Extract the [x, y] coordinate from the center of the cell holding the provided text.  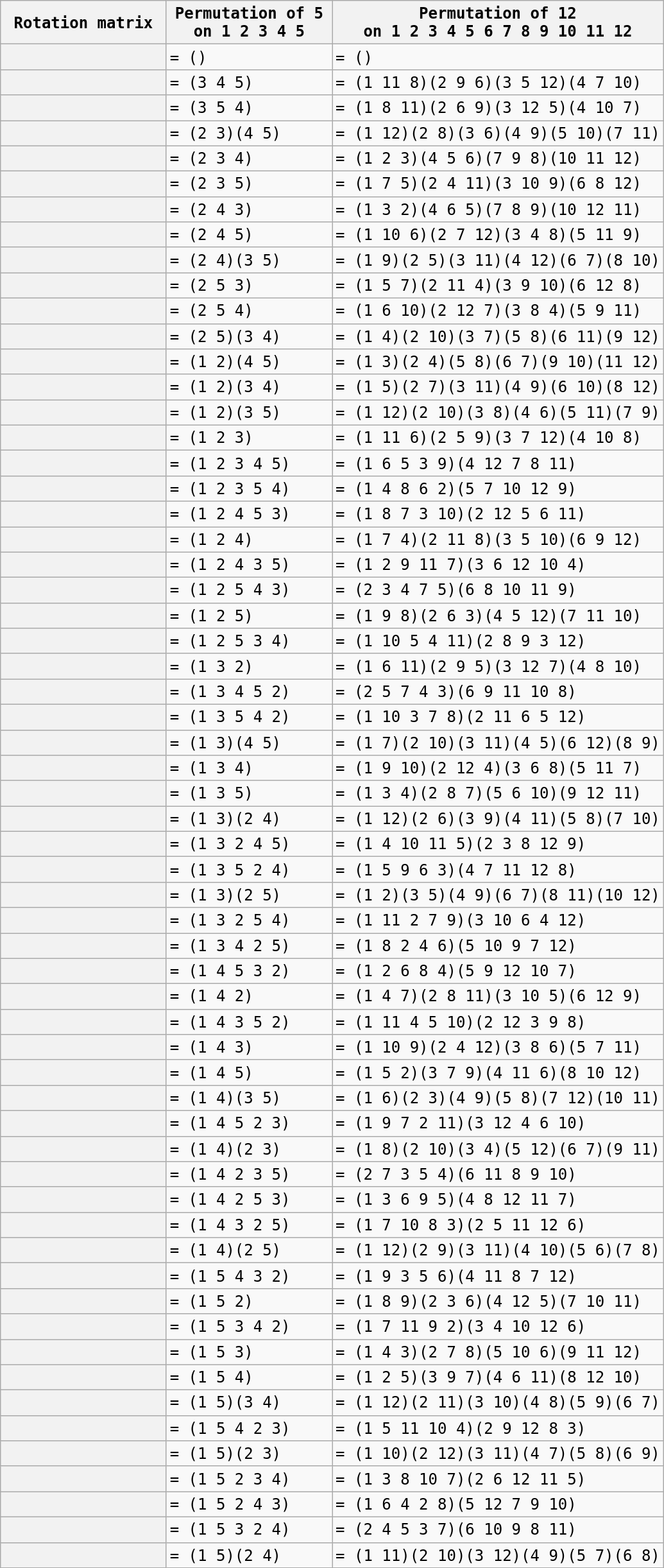
= (1 2 4 5 3) [249, 514]
= (1 4 10 11 5)(2 3 8 12 9) [498, 844]
= (1 7 10 8 3)(2 5 11 12 6) [498, 1225]
= (1 4 2) [249, 997]
= (1 6 5 3 9)(4 12 7 8 11) [498, 463]
= (1 2 4) [249, 539]
= (1 4 2 3 5) [249, 1175]
= (1 7 4)(2 11 8)(3 5 10)(6 9 12) [498, 539]
Permutation of 12on 1 2 3 4 5 6 7 8 9 10 11 12 [498, 22]
= (1 11 2 7 9)(3 10 6 4 12) [498, 920]
= (2 5 7 4 3)(6 9 11 10 8) [498, 692]
= (1 10 5 4 11)(2 8 9 3 12) [498, 641]
= (1 9)(2 5)(3 11)(4 12)(6 7)(8 10) [498, 260]
= (1 6 11)(2 9 5)(3 12 7)(4 8 10) [498, 666]
= (1 10)(2 12)(3 11)(4 7)(5 8)(6 9) [498, 1454]
= (1 10 9)(2 4 12)(3 8 6)(5 7 11) [498, 1047]
= (1 8 7 3 10)(2 12 5 6 11) [498, 514]
= (1 5 3) [249, 1352]
= (1 7 5)(2 4 11)(3 10 9)(6 8 12) [498, 184]
= (1 5 7)(2 11 4)(3 9 10)(6 12 8) [498, 286]
= (1 3 8 10 7)(2 6 12 11 5) [498, 1479]
= (1 3 4 2 5) [249, 946]
= (1 7)(2 10)(3 11)(4 5)(6 12)(8 9) [498, 743]
= (1 7 11 9 2)(3 4 10 12 6) [498, 1327]
= (1 5 9 6 3)(4 7 11 12 8) [498, 870]
= (2 5)(3 4) [249, 336]
= (1 2 5 3 4) [249, 641]
= (1 4 5) [249, 1073]
= (1 5 11 10 4)(2 9 12 8 3) [498, 1428]
= (1 10 3 7 8)(2 11 6 5 12) [498, 717]
= (1 2)(3 5) [249, 413]
= (1 2)(3 4) [249, 387]
= (1 5 2) [249, 1301]
= (1 5)(2 3) [249, 1454]
= (1 4 3 5 2) [249, 1022]
= (1 5 3 2 4) [249, 1529]
= (1 2 4 3 5) [249, 565]
= (1 3 5 4 2) [249, 717]
= (1 5)(3 4) [249, 1403]
= (1 5 4 2 3) [249, 1428]
= (1 8 11)(2 6 9)(3 12 5)(4 10 7) [498, 108]
= (1 9 3 5 6)(4 11 8 7 12) [498, 1276]
= (1 12)(2 9)(3 11)(4 10)(5 6)(7 8) [498, 1250]
= (3 5 4) [249, 108]
= (1 12)(2 6)(3 9)(4 11)(5 8)(7 10) [498, 819]
= (1 11 8)(2 9 6)(3 5 12)(4 7 10) [498, 82]
= (2 3 4 7 5)(6 8 10 11 9) [498, 590]
= (1 3 2 4 5) [249, 844]
= (1 3 2 5 4) [249, 920]
= (2 3 4) [249, 159]
= (1 12)(2 10)(3 8)(4 6)(5 11)(7 9) [498, 413]
= (1 3)(2 5) [249, 895]
= (1 9 8)(2 6 3)(4 5 12)(7 11 10) [498, 616]
= (1 5)(2 4) [249, 1555]
= (1 4 3) [249, 1047]
= (2 7 3 5 4)(6 11 8 9 10) [498, 1175]
= (1 2 5) [249, 616]
= (1 11)(2 10)(3 12)(4 9)(5 7)(6 8) [498, 1555]
= (1 4 3)(2 7 8)(5 10 6)(9 11 12) [498, 1352]
= (1 9 10)(2 12 4)(3 6 8)(5 11 7) [498, 768]
= (1 3 6 9 5)(4 8 12 11 7) [498, 1200]
= (1 4 3 2 5) [249, 1225]
= (1 2)(3 5)(4 9)(6 7)(8 11)(10 12) [498, 895]
= (1 5 3 4 2) [249, 1327]
= (1 2 3)(4 5 6)(7 9 8)(10 11 12) [498, 159]
= (1 3 2) [249, 666]
= (1 4 2 5 3) [249, 1200]
= (1 4)(2 10)(3 7)(5 8)(6 11)(9 12) [498, 336]
= (1 8 2 4 6)(5 10 9 7 12) [498, 946]
= (1 5 2 3 4) [249, 1479]
= (1 3 5 2 4) [249, 870]
= (1 9 7 2 11)(3 12 4 6 10) [498, 1123]
= (1 2 9 11 7)(3 6 12 10 4) [498, 565]
= (2 4)(3 5) [249, 260]
= (1 5 4) [249, 1377]
= (1 4 5 3 2) [249, 971]
= (1 6)(2 3)(4 9)(5 8)(7 12)(10 11) [498, 1098]
= (1 4)(3 5) [249, 1098]
= (2 4 3) [249, 209]
= (1 12)(2 8)(3 6)(4 9)(5 10)(7 11) [498, 134]
= (1 4)(2 3) [249, 1149]
= (1 4)(2 5) [249, 1250]
= (1 2)(4 5) [249, 362]
= (1 6 10)(2 12 7)(3 8 4)(5 9 11) [498, 311]
= (1 5 4 3 2) [249, 1276]
= (2 5 3) [249, 286]
= (2 4 5 3 7)(6 10 9 8 11) [498, 1529]
= (1 6 4 2 8)(5 12 7 9 10) [498, 1504]
= (1 8)(2 10)(3 4)(5 12)(6 7)(9 11) [498, 1149]
= (1 4 5 2 3) [249, 1123]
= (1 5 2 4 3) [249, 1504]
= (1 3 5) [249, 793]
= (1 3)(4 5) [249, 743]
= (1 8 9)(2 3 6)(4 12 5)(7 10 11) [498, 1301]
Permutation of 5on 1 2 3 4 5 [249, 22]
Rotation matrix [83, 22]
= (1 4 7)(2 8 11)(3 10 5)(6 12 9) [498, 997]
= (1 2 5 4 3) [249, 590]
= (1 3 2)(4 6 5)(7 8 9)(10 12 11) [498, 209]
= (1 3 4) [249, 768]
= (1 3)(2 4) [249, 819]
= (3 4 5) [249, 82]
= (2 3)(4 5) [249, 134]
= (2 5 4) [249, 311]
= (2 4 5) [249, 235]
= (1 3 4 5 2) [249, 692]
= (1 12)(2 11)(3 10)(4 8)(5 9)(6 7) [498, 1403]
= (1 5)(2 7)(3 11)(4 9)(6 10)(8 12) [498, 387]
= (1 2 6 8 4)(5 9 12 10 7) [498, 971]
= (2 3 5) [249, 184]
= (1 4 8 6 2)(5 7 10 12 9) [498, 488]
= (1 5 2)(3 7 9)(4 11 6)(8 10 12) [498, 1073]
= (1 2 3) [249, 438]
= (1 10 6)(2 7 12)(3 4 8)(5 11 9) [498, 235]
= (1 2 5)(3 9 7)(4 6 11)(8 12 10) [498, 1377]
= (1 11 4 5 10)(2 12 3 9 8) [498, 1022]
= (1 3 4)(2 8 7)(5 6 10)(9 12 11) [498, 793]
= (1 2 3 5 4) [249, 488]
= (1 2 3 4 5) [249, 463]
= (1 11 6)(2 5 9)(3 7 12)(4 10 8) [498, 438]
= (1 3)(2 4)(5 8)(6 7)(9 10)(11 12) [498, 362]
